Find where the given text appears and provide that cell's center as [x, y] coordinate. 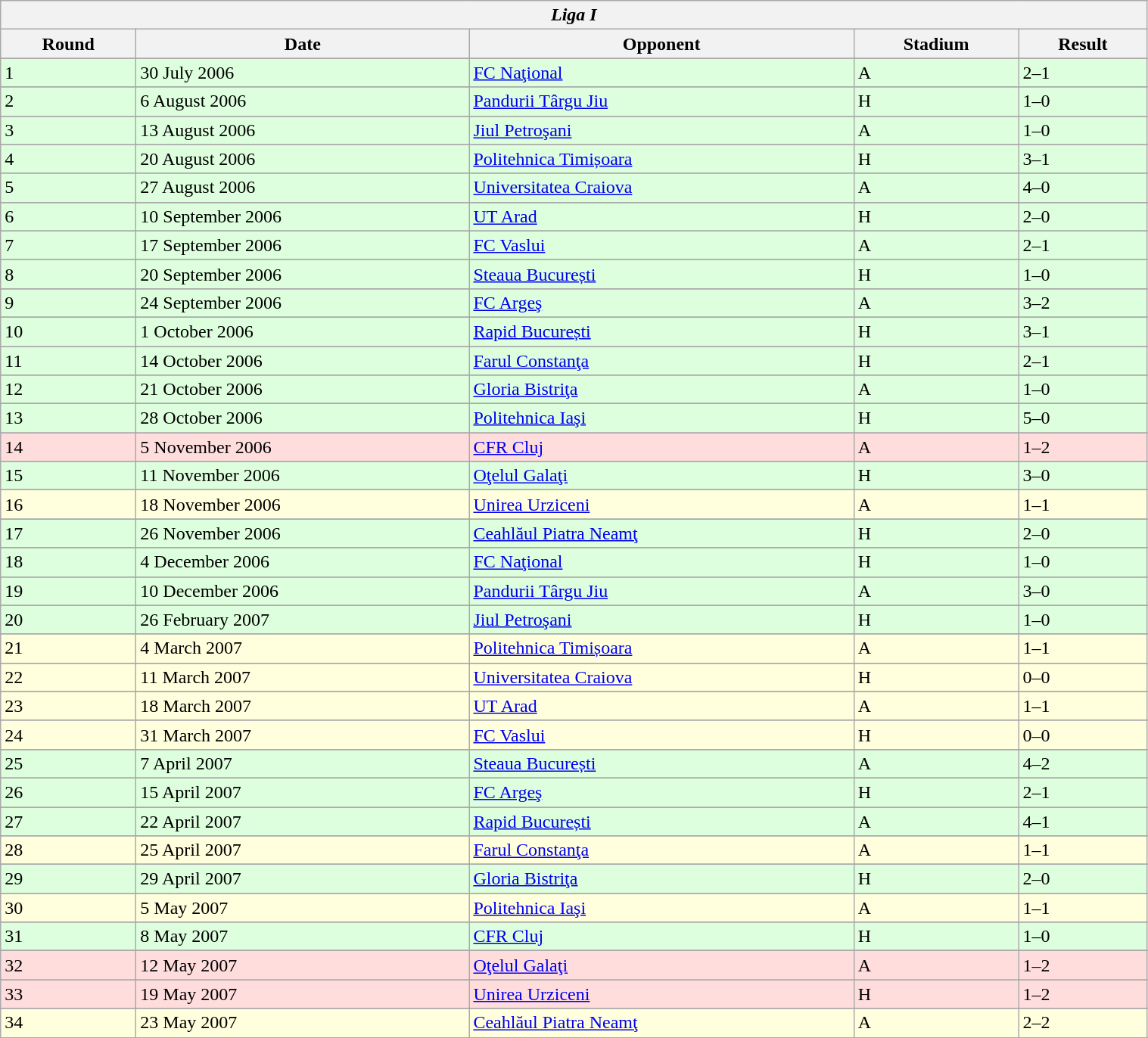
16 [68, 505]
18 November 2006 [303, 505]
5 [68, 188]
15 April 2007 [303, 792]
18 [68, 562]
10 September 2006 [303, 216]
23 [68, 706]
15 [68, 476]
21 [68, 648]
14 [68, 447]
25 [68, 763]
17 [68, 533]
4 December 2006 [303, 562]
11 [68, 361]
26 [68, 792]
11 March 2007 [303, 677]
26 November 2006 [303, 533]
28 October 2006 [303, 418]
34 [68, 1023]
4 [68, 159]
22 April 2007 [303, 821]
25 April 2007 [303, 850]
5 November 2006 [303, 447]
4–0 [1083, 188]
3–2 [1083, 303]
8 [68, 274]
27 August 2006 [303, 188]
12 May 2007 [303, 965]
31 [68, 937]
5–0 [1083, 418]
24 [68, 735]
18 March 2007 [303, 706]
19 [68, 591]
7 April 2007 [303, 763]
29 April 2007 [303, 879]
7 [68, 245]
22 [68, 677]
12 [68, 390]
13 [68, 418]
Stadium [936, 44]
2 [68, 101]
Liga I [574, 15]
27 [68, 821]
Result [1083, 44]
2–2 [1083, 1023]
9 [68, 303]
8 May 2007 [303, 937]
26 February 2007 [303, 620]
10 [68, 331]
Opponent [661, 44]
31 March 2007 [303, 735]
10 December 2006 [303, 591]
23 May 2007 [303, 1023]
1 October 2006 [303, 331]
6 [68, 216]
14 October 2006 [303, 361]
20 [68, 620]
17 September 2006 [303, 245]
24 September 2006 [303, 303]
30 [68, 908]
11 November 2006 [303, 476]
5 May 2007 [303, 908]
4–1 [1083, 821]
21 October 2006 [303, 390]
4 March 2007 [303, 648]
6 August 2006 [303, 101]
20 August 2006 [303, 159]
29 [68, 879]
1 [68, 73]
20 September 2006 [303, 274]
Round [68, 44]
4–2 [1083, 763]
28 [68, 850]
3 [68, 130]
32 [68, 965]
Date [303, 44]
19 May 2007 [303, 994]
33 [68, 994]
13 August 2006 [303, 130]
30 July 2006 [303, 73]
